Scan for the cell matching the given text and deliver its (X, Y) coordinate at center. 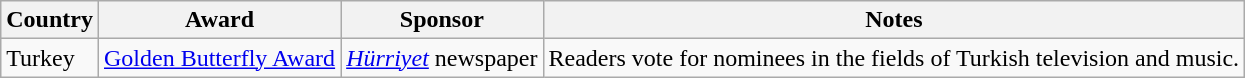
Award (219, 20)
Country (50, 20)
Golden Butterfly Award (219, 58)
Readers vote for nominees in the fields of Turkish television and music. (894, 58)
Turkey (50, 58)
Notes (894, 20)
Hürriyet newspaper (442, 58)
Sponsor (442, 20)
